Find where the given text appears and provide that cell's center as [x, y] coordinate. 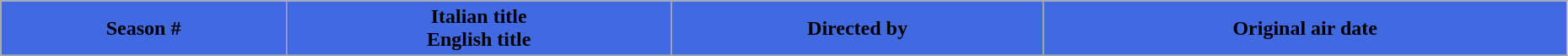
Season # [143, 29]
Italian titleEnglish title [478, 29]
Original air date [1305, 29]
Directed by [857, 29]
